Pinpoint the cell where the given text exists, returning its [X, Y] midpoint coordinate. 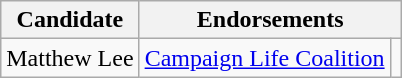
Endorsements [270, 20]
Campaign Life Coalition [264, 58]
Candidate [70, 20]
Matthew Lee [70, 58]
